Pinpoint the cell where the given text exists, returning its [X, Y] midpoint coordinate. 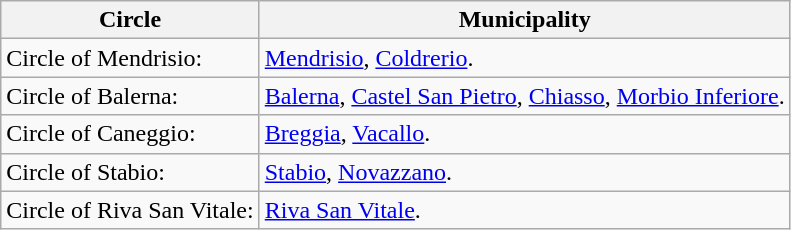
Mendrisio, Coldrerio. [524, 58]
Circle of Mendrisio: [130, 58]
Circle of Riva San Vitale: [130, 210]
Circle of Caneggio: [130, 134]
Breggia, Vacallo. [524, 134]
Circle [130, 20]
Municipality [524, 20]
Riva San Vitale. [524, 210]
Circle of Stabio: [130, 172]
Stabio, Novazzano. [524, 172]
Circle of Balerna: [130, 96]
Balerna, Castel San Pietro, Chiasso, Morbio Inferiore. [524, 96]
